For the text-containing cell, return its midpoint in [x, y] coordinate format. 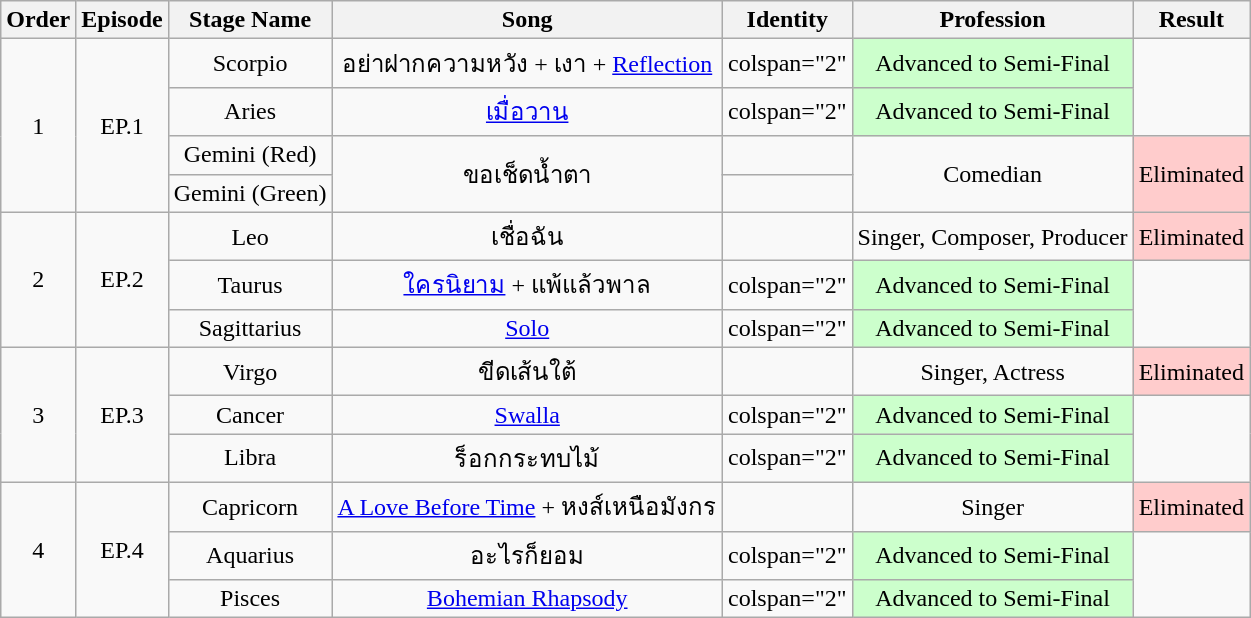
Leo [250, 236]
Virgo [250, 372]
อย่าฝากความหวัง + เงา + Reflection [528, 64]
A Love Before Time + หงส์เหนือมังกร [528, 506]
Aries [250, 112]
Scorpio [250, 64]
Taurus [250, 286]
EP.4 [122, 550]
Libra [250, 458]
ร็อกกระทบไม้ [528, 458]
Bohemian Rhapsody [528, 599]
ขีดเส้นใต้ [528, 372]
เมื่อวาน [528, 112]
Order [38, 20]
Identity [788, 20]
Aquarius [250, 556]
Episode [122, 20]
ขอเช็ดน้ำตา [528, 174]
Profession [992, 20]
Stage Name [250, 20]
Sagittarius [250, 328]
Gemini (Green) [250, 193]
เชื่อฉัน [528, 236]
Pisces [250, 599]
Comedian [992, 174]
EP.3 [122, 414]
Gemini (Red) [250, 155]
3 [38, 414]
Song [528, 20]
EP.1 [122, 126]
Swalla [528, 415]
Solo [528, 328]
4 [38, 550]
Cancer [250, 415]
Capricorn [250, 506]
ใครนิยาม + แพ้แล้วพาล [528, 286]
Singer, Actress [992, 372]
1 [38, 126]
อะไรก็ยอม [528, 556]
Singer [992, 506]
Singer, Composer, Producer [992, 236]
Result [1191, 20]
EP.2 [122, 280]
2 [38, 280]
